Locate the cell with the specified text and output its (X, Y) center coordinate. 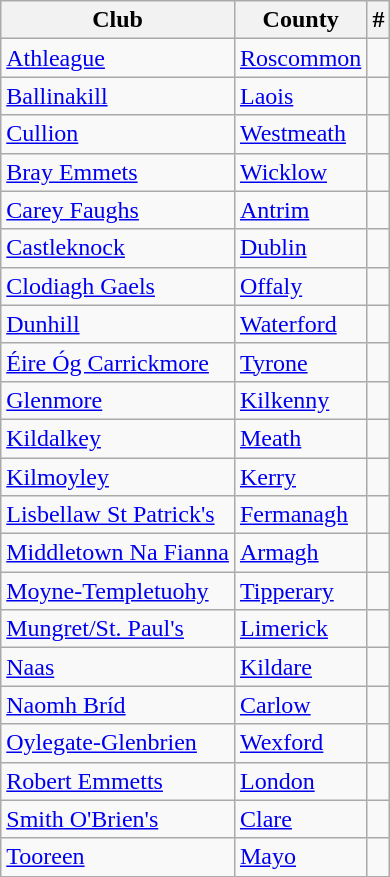
Lisbellaw St Patrick's (118, 515)
# (378, 20)
Kildalkey (118, 438)
Cullion (118, 134)
Meath (300, 438)
Westmeath (300, 134)
Mayo (300, 857)
Clare (300, 819)
Kilmoyley (118, 477)
Mungret/St. Paul's (118, 629)
Athleague (118, 58)
Kildare (300, 667)
Laois (300, 96)
Tyrone (300, 362)
County (300, 20)
Éire Óg Carrickmore (118, 362)
Moyne-Templetuohy (118, 591)
Castleknock (118, 248)
Kerry (300, 477)
Dunhill (118, 324)
Robert Emmetts (118, 781)
Carey Faughs (118, 210)
Oylegate-Glenbrien (118, 743)
Club (118, 20)
Carlow (300, 705)
Smith O'Brien's (118, 819)
Roscommon (300, 58)
Naas (118, 667)
Dublin (300, 248)
Fermanagh (300, 515)
Wexford (300, 743)
Tooreen (118, 857)
Middletown Na Fianna (118, 553)
Limerick (300, 629)
Waterford (300, 324)
London (300, 781)
Antrim (300, 210)
Tipperary (300, 591)
Naomh Bríd (118, 705)
Armagh (300, 553)
Kilkenny (300, 400)
Bray Emmets (118, 172)
Clodiagh Gaels (118, 286)
Wicklow (300, 172)
Glenmore (118, 400)
Ballinakill (118, 96)
Offaly (300, 286)
